Determine the [X, Y] coordinate at the center of the cell enclosing the given text.  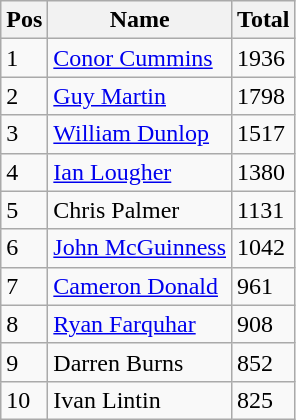
Ryan Farquhar [140, 324]
4 [24, 172]
3 [24, 134]
2 [24, 96]
Name [140, 20]
1131 [264, 210]
5 [24, 210]
Chris Palmer [140, 210]
Ian Lougher [140, 172]
7 [24, 286]
1517 [264, 134]
William Dunlop [140, 134]
1042 [264, 248]
Cameron Donald [140, 286]
1 [24, 58]
6 [24, 248]
908 [264, 324]
1936 [264, 58]
825 [264, 400]
1798 [264, 96]
Total [264, 20]
Pos [24, 20]
852 [264, 362]
Guy Martin [140, 96]
10 [24, 400]
9 [24, 362]
961 [264, 286]
1380 [264, 172]
John McGuinness [140, 248]
Ivan Lintin [140, 400]
8 [24, 324]
Conor Cummins [140, 58]
Darren Burns [140, 362]
